Extract the (x, y) coordinate from the center of the cell holding the provided text.  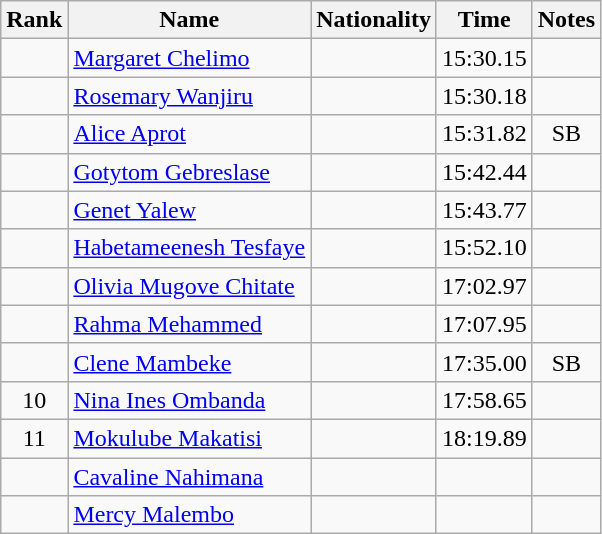
Cavaline Nahimana (190, 477)
Nina Ines Ombanda (190, 400)
Name (190, 20)
15:30.18 (484, 96)
Margaret Chelimo (190, 58)
Mercy Malembo (190, 515)
Olivia Mugove Chitate (190, 286)
15:52.10 (484, 248)
15:42.44 (484, 172)
Rosemary Wanjiru (190, 96)
17:35.00 (484, 362)
15:31.82 (484, 134)
Nationality (374, 20)
15:30.15 (484, 58)
10 (34, 400)
18:19.89 (484, 438)
Rank (34, 20)
Gotytom Gebreslase (190, 172)
Genet Yalew (190, 210)
11 (34, 438)
Habetameenesh Tesfaye (190, 248)
15:43.77 (484, 210)
Clene Mambeke (190, 362)
17:02.97 (484, 286)
17:58.65 (484, 400)
17:07.95 (484, 324)
Notes (566, 20)
Alice Aprot (190, 134)
Mokulube Makatisi (190, 438)
Time (484, 20)
Rahma Mehammed (190, 324)
